Find where the given text appears and provide that cell's center as [X, Y] coordinate. 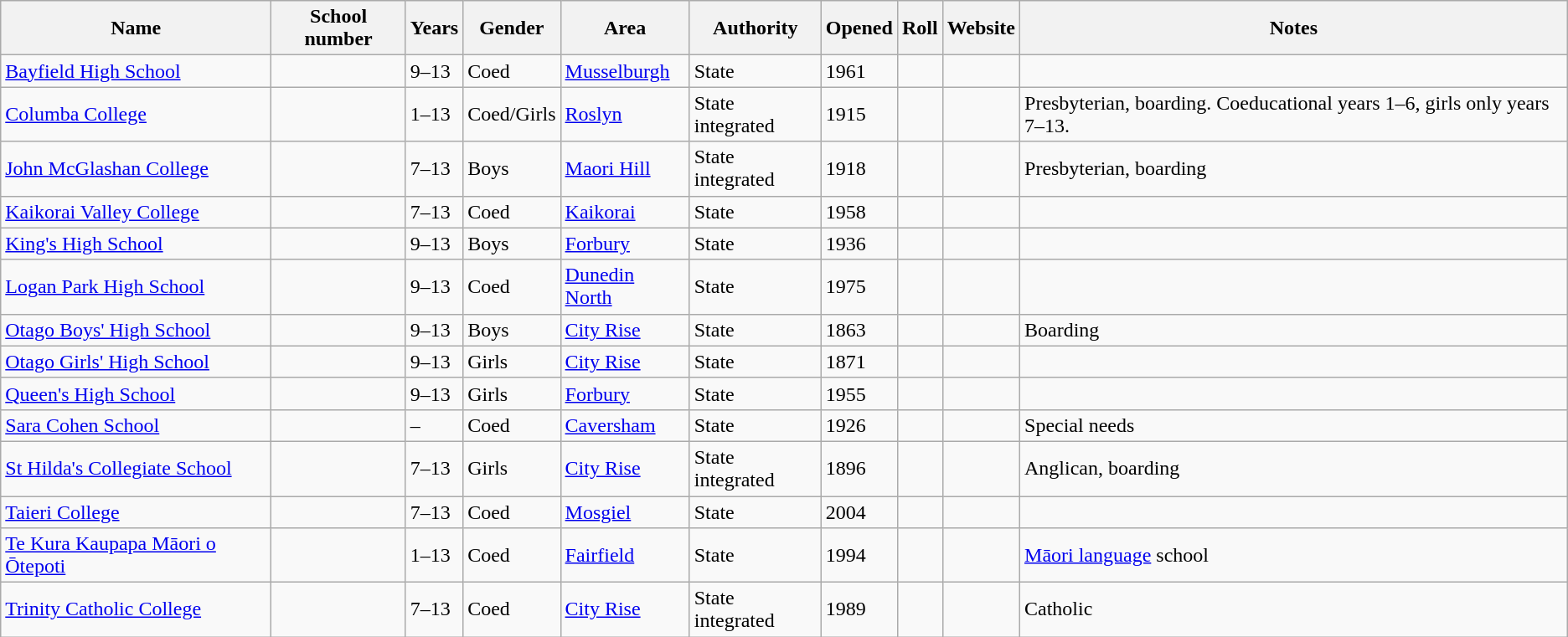
1871 [859, 362]
Presbyterian, boarding. Coeducational years 1–6, girls only years 7–13. [1294, 114]
Mosgiel [625, 511]
Logan Park High School [136, 286]
Otago Girls' High School [136, 362]
Roslyn [625, 114]
School number [338, 28]
Roll [920, 28]
Bayfield High School [136, 71]
Opened [859, 28]
Authority [756, 28]
Taieri College [136, 511]
Caversham [625, 425]
1896 [859, 469]
Coed/Girls [512, 114]
Sara Cohen School [136, 425]
1918 [859, 169]
1989 [859, 609]
1958 [859, 212]
Special needs [1294, 425]
Kaikorai Valley College [136, 212]
Dunedin North [625, 286]
Years [434, 28]
Name [136, 28]
Māori language school [1294, 556]
Website [981, 28]
1863 [859, 330]
John McGlashan College [136, 169]
Catholic [1294, 609]
– [434, 425]
St Hilda's Collegiate School [136, 469]
Anglican, boarding [1294, 469]
1936 [859, 244]
1975 [859, 286]
Area [625, 28]
Fairfield [625, 556]
Presbyterian, boarding [1294, 169]
Te Kura Kaupapa Māori o Ōtepoti [136, 556]
Maori Hill [625, 169]
2004 [859, 511]
1961 [859, 71]
Queen's High School [136, 393]
Kaikorai [625, 212]
Trinity Catholic College [136, 609]
1955 [859, 393]
Columba College [136, 114]
1994 [859, 556]
Notes [1294, 28]
Gender [512, 28]
1926 [859, 425]
Musselburgh [625, 71]
Boarding [1294, 330]
1915 [859, 114]
King's High School [136, 244]
Otago Boys' High School [136, 330]
